Find where the given text appears and provide that cell's center as [x, y] coordinate. 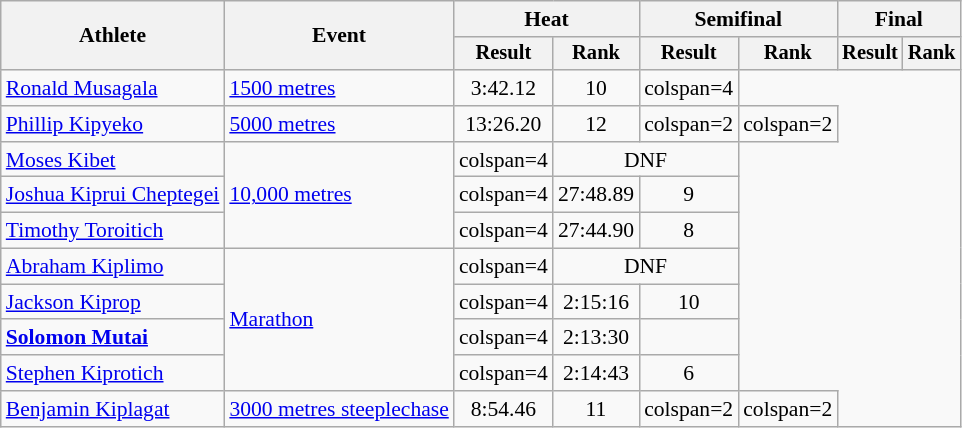
12 [596, 124]
Solomon Mutai [113, 338]
6 [688, 373]
Timothy Toroitich [113, 231]
Final [898, 19]
Jackson Kiprop [113, 302]
13:26.20 [504, 124]
3000 metres steeplechase [339, 409]
Phillip Kipyeko [113, 124]
Stephen Kiprotich [113, 373]
2:13:30 [596, 338]
2:15:16 [596, 302]
Abraham Kiplimo [113, 267]
11 [596, 409]
8 [688, 231]
Benjamin Kiplagat [113, 409]
27:44.90 [596, 231]
3:42.12 [504, 88]
Joshua Kiprui Cheptegei [113, 195]
Marathon [339, 320]
27:48.89 [596, 195]
8:54.46 [504, 409]
Athlete [113, 36]
2:14:43 [596, 373]
10,000 metres [339, 196]
1500 metres [339, 88]
Heat [546, 19]
Moses Kibet [113, 160]
Semifinal [738, 19]
5000 metres [339, 124]
Event [339, 36]
Ronald Musagala [113, 88]
9 [688, 195]
